Return [x, y] of the center of cell containing provided text 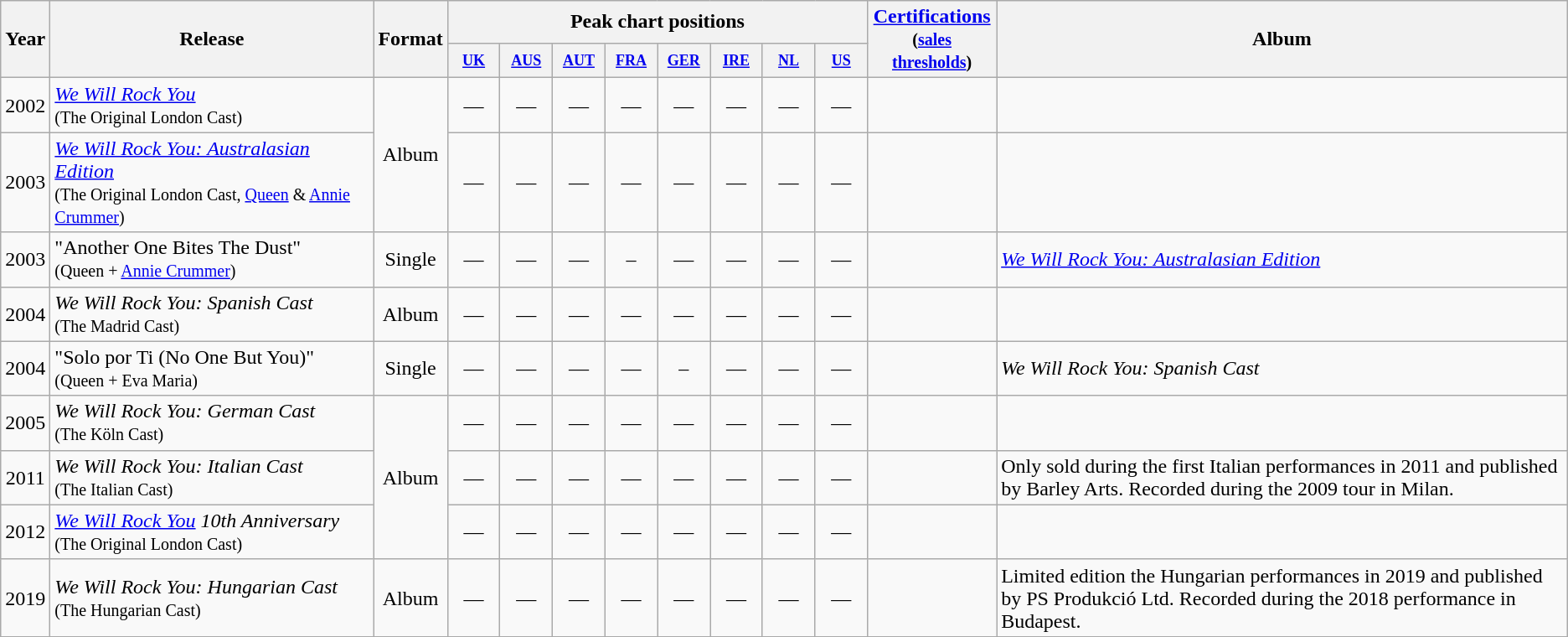
Limited edition the Hungarian performances in 2019 and published by PS Produkció Ltd. Recorded during the 2018 performance in Budapest. [1282, 598]
We Will Rock You(The Original London Cast) [212, 106]
"Solo por Ti (No One But You)"(Queen + Eva Maria) [212, 369]
2019 [25, 598]
AUT [580, 60]
GER [683, 60]
2002 [25, 106]
We Will Rock You: Italian Cast(The Italian Cast) [212, 478]
We Will Rock You: Australasian Edition [1282, 260]
Peak chart positions [657, 22]
Year [25, 39]
Only sold during the first Italian performances in 2011 and published by Barley Arts. Recorded during the 2009 tour in Milan. [1282, 478]
AUS [526, 60]
We Will Rock You: Spanish Cast(The Madrid Cast) [212, 313]
We Will Rock You 10th Anniversary(The Original London Cast) [212, 531]
We Will Rock You: Hungarian Cast(The Hungarian Cast) [212, 598]
FRA [632, 60]
Certifications(sales thresholds) [932, 39]
NL [789, 60]
2005 [25, 422]
IRE [737, 60]
UK [474, 60]
Format [410, 39]
We Will Rock You: Spanish Cast [1282, 369]
"Another One Bites The Dust"(Queen + Annie Crummer) [212, 260]
2011 [25, 478]
We Will Rock You: Australasian Edition(The Original London Cast, Queen & Annie Crummer) [212, 183]
Release [212, 39]
We Will Rock You: German Cast(The Köln Cast) [212, 422]
2012 [25, 531]
US [841, 60]
